Detect which cell encompasses the target text, then output its (x, y) center coordinate. 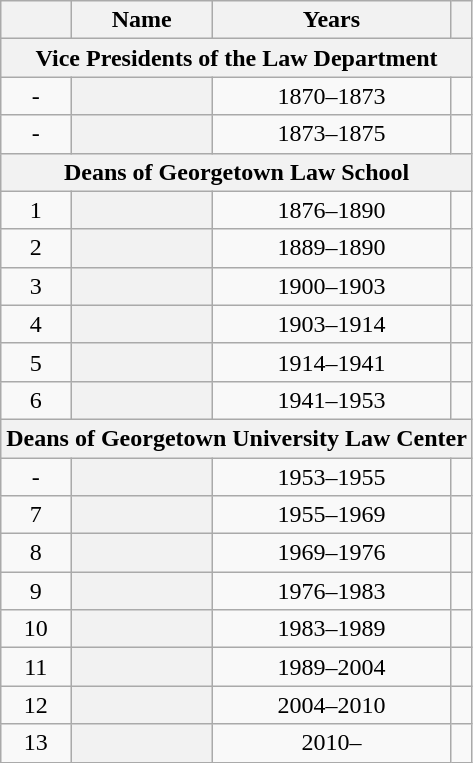
2010– (332, 743)
Years (332, 20)
4 (36, 324)
1941–1953 (332, 400)
2004–2010 (332, 705)
1989–2004 (332, 667)
1876–1890 (332, 210)
13 (36, 743)
2 (36, 248)
10 (36, 629)
1953–1955 (332, 477)
11 (36, 667)
Deans of Georgetown Law School (237, 172)
1870–1873 (332, 96)
1 (36, 210)
1955–1969 (332, 515)
1969–1976 (332, 553)
1976–1983 (332, 591)
Name (142, 20)
9 (36, 591)
3 (36, 286)
Deans of Georgetown University Law Center (237, 438)
6 (36, 400)
1889–1890 (332, 248)
1903–1914 (332, 324)
8 (36, 553)
7 (36, 515)
Vice Presidents of the Law Department (237, 58)
1873–1875 (332, 134)
5 (36, 362)
1983–1989 (332, 629)
12 (36, 705)
1900–1903 (332, 286)
1914–1941 (332, 362)
